Determine the [x, y] coordinate at the center of the cell enclosing the given text.  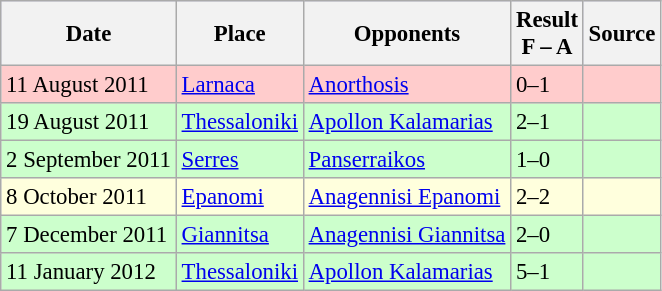
Source [622, 34]
19 August 2011 [89, 122]
2–2 [548, 197]
Anorthosis [406, 85]
Anagennisi Giannitsa [406, 235]
Opponents [406, 34]
Epanomi [240, 197]
Date [89, 34]
2–1 [548, 122]
Thessaloniki [240, 122]
Place [240, 34]
8 October 2011 [89, 197]
Anagennisi Epanomi [406, 197]
Giannitsa [240, 235]
2–0 [548, 235]
Larnaca [240, 85]
7 December 2011 [89, 235]
2 September 2011 [89, 160]
Apollon Kalamarias [406, 122]
Panserraikos [406, 160]
1–0 [548, 160]
ResultF – A [548, 34]
0–1 [548, 85]
Serres [240, 160]
11 August 2011 [89, 85]
